Output the [x, y] coordinate of the center of the cell containing the given text.  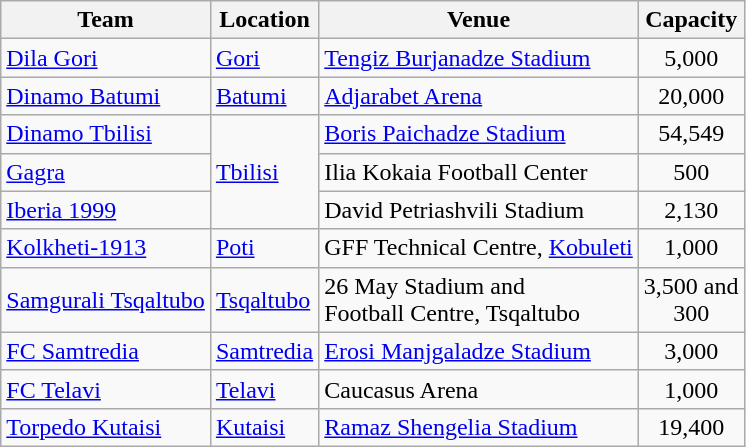
Erosi Manjgaladze Stadium [479, 351]
Iberia 1999 [106, 210]
2,130 [691, 210]
Tsqaltubo [264, 300]
Dinamo Tbilisi [106, 134]
Capacity [691, 20]
Caucasus Arena [479, 389]
Kutaisi [264, 427]
Kolkheti-1913 [106, 248]
3,000 [691, 351]
Location [264, 20]
Poti [264, 248]
Venue [479, 20]
54,549 [691, 134]
Dila Gori [106, 58]
Telavi [264, 389]
Team [106, 20]
19,400 [691, 427]
Batumi [264, 96]
Samgurali Tsqaltubo [106, 300]
David Petriashvili Stadium [479, 210]
500 [691, 172]
3,500 and300 [691, 300]
Gagra [106, 172]
Ilia Kokaia Football Center [479, 172]
20,000 [691, 96]
Ramaz Shengelia Stadium [479, 427]
Tengiz Burjanadze Stadium [479, 58]
Tbilisi [264, 172]
Gori [264, 58]
Dinamo Batumi [106, 96]
Adjarabet Arena [479, 96]
Boris Paichadze Stadium [479, 134]
Torpedo Kutaisi [106, 427]
5,000 [691, 58]
Samtredia [264, 351]
FC Samtredia [106, 351]
FC Telavi [106, 389]
26 May Stadium andFootball Centre, Tsqaltubo [479, 300]
GFF Technical Centre, Kobuleti [479, 248]
